Return the (x, y) coordinate for the center point of the cell that contains the specified text.  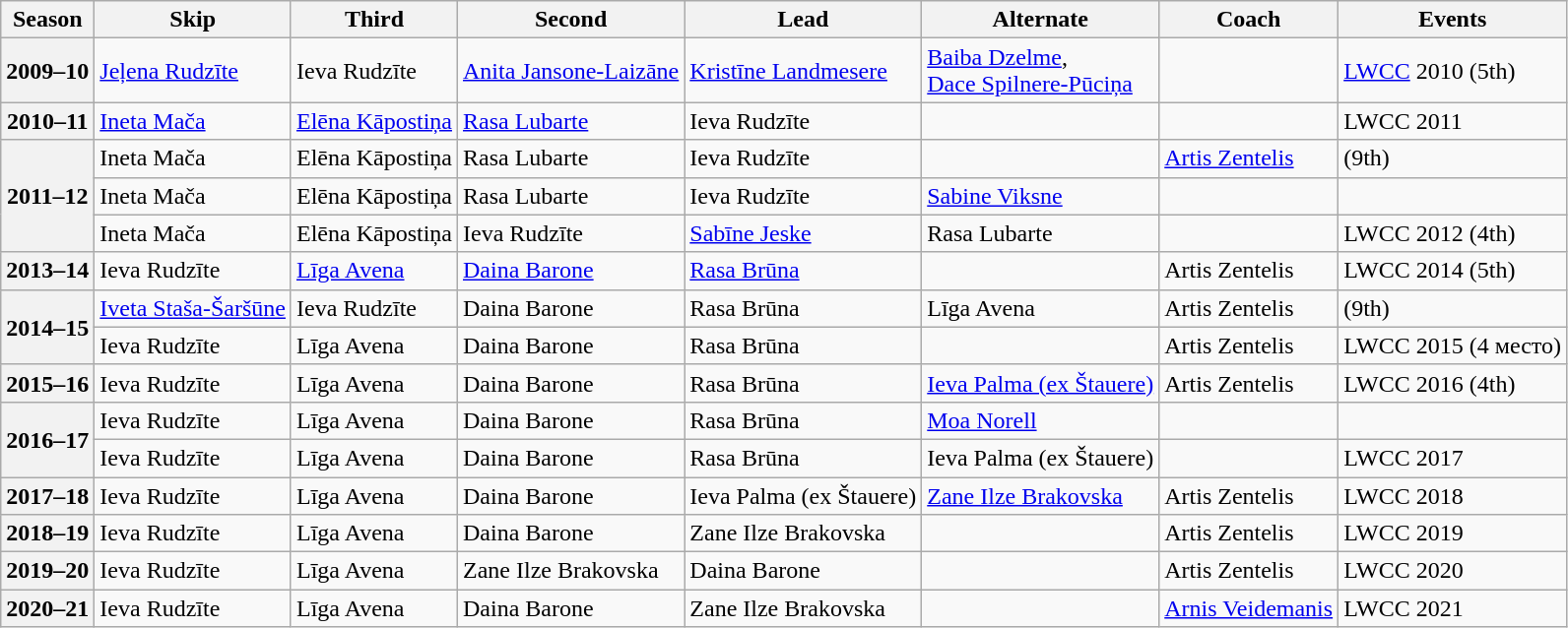
Second (570, 20)
Arnis Veidemanis (1249, 608)
Kristīne Landmesere (804, 71)
Iveta Staša-Šaršūne (193, 308)
2014–15 (47, 327)
Events (1453, 20)
LWCC 2017 (1453, 458)
LWCC 2012 (4th) (1453, 233)
Skip (193, 20)
2018–19 (47, 534)
Alternate (1040, 20)
LWCC 2018 (1453, 495)
2009–10 (47, 71)
LWCC 2019 (1453, 534)
Season (47, 20)
LWCC 2015 (4 место) (1453, 345)
2016–17 (47, 439)
LWCC 2020 (1453, 571)
2017–18 (47, 495)
LWCC 2011 (1453, 121)
LWCC 2014 (5th) (1453, 271)
2020–21 (47, 608)
Sabine Viksne (1040, 196)
2019–20 (47, 571)
2015–16 (47, 383)
Sabīne Jeske (804, 233)
Lead (804, 20)
LWCC 2010 (5th) (1453, 71)
LWCC 2021 (1453, 608)
Baiba Dzelme,Dace Spilnere-Pūciņa (1040, 71)
Anita Jansone-Laizāne (570, 71)
2013–14 (47, 271)
Coach (1249, 20)
2011–12 (47, 196)
2010–11 (47, 121)
LWCC 2016 (4th) (1453, 383)
Jeļena Rudzīte (193, 71)
Third (374, 20)
Moa Norell (1040, 420)
